Determine the [x, y] coordinate at the center of the cell enclosing the given text.  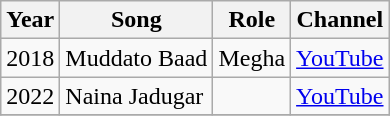
Year [30, 20]
Naina Jadugar [136, 96]
Role [252, 20]
2018 [30, 58]
Megha [252, 58]
Song [136, 20]
Muddato Baad [136, 58]
2022 [30, 96]
Channel [340, 20]
